Identify which cell holds the provided text, then report its (X, Y) central coordinate. 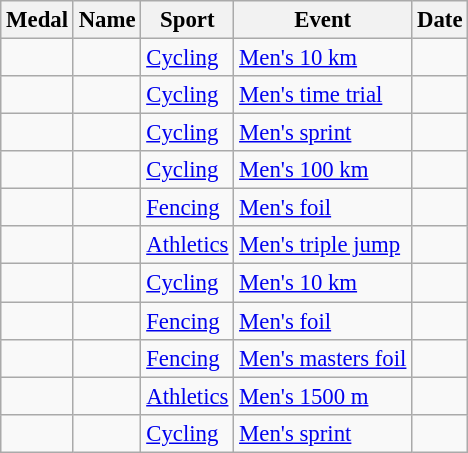
Men's triple jump (323, 245)
Men's time trial (323, 95)
Men's 1500 m (323, 396)
Event (323, 20)
Name (107, 20)
Men's masters foil (323, 358)
Men's 100 km (323, 170)
Sport (188, 20)
Date (440, 20)
Medal (38, 20)
